Scan for the cell matching the given text and deliver its [x, y] coordinate at center. 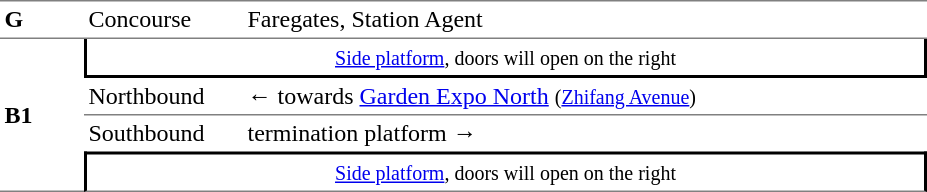
G [42, 20]
Concourse [164, 20]
termination platform → [585, 133]
B1 [42, 116]
Faregates, Station Agent [585, 20]
Southbound [164, 133]
← towards Garden Expo North (Zhifang Avenue) [585, 96]
Northbound [164, 96]
